For the text-containing cell, return its midpoint in (X, Y) coordinate format. 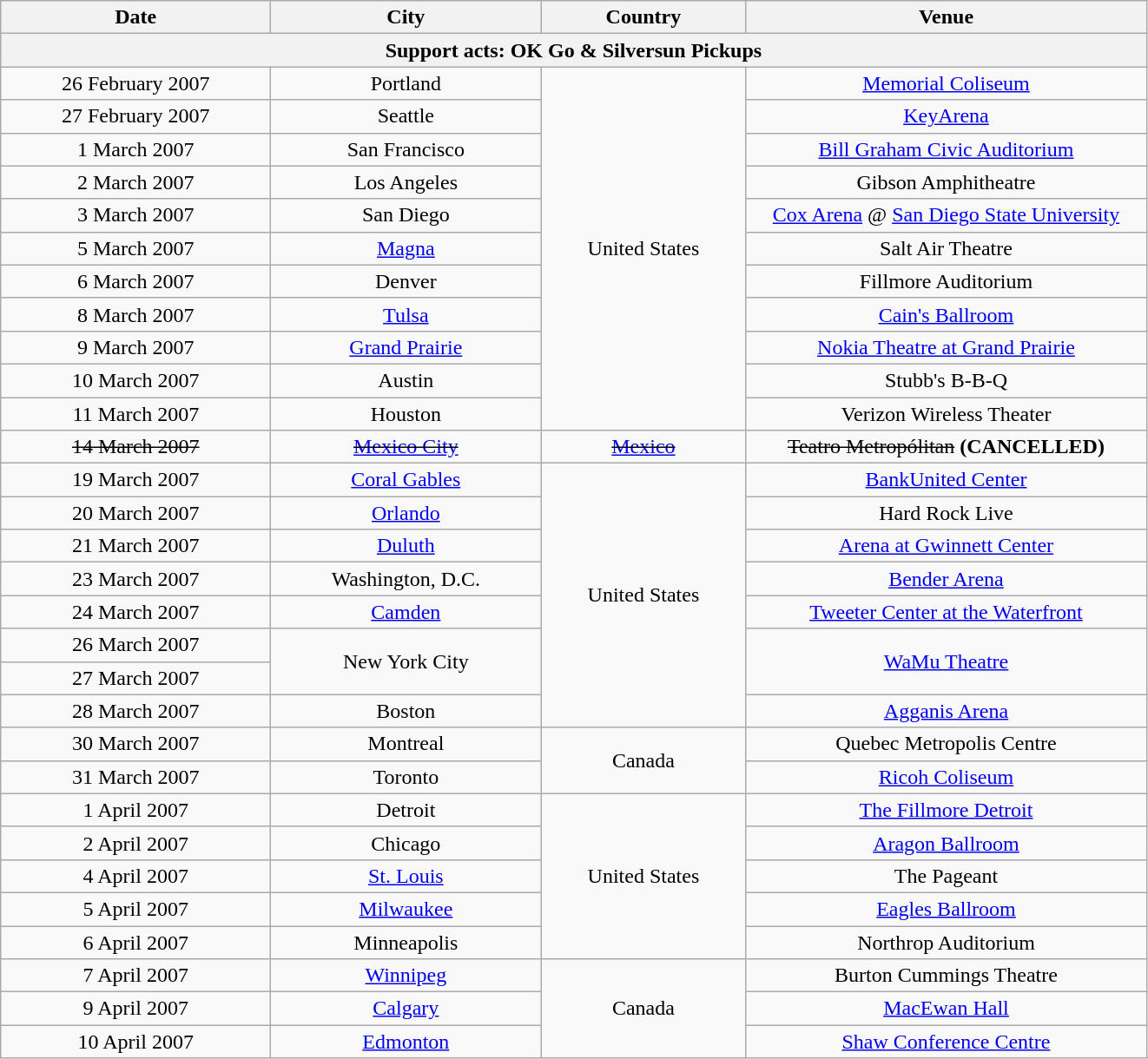
5 April 2007 (135, 909)
St. Louis (406, 876)
1 April 2007 (135, 810)
Verizon Wireless Theater (947, 414)
Burton Cummings Theatre (947, 976)
1 March 2007 (135, 149)
Orlando (406, 513)
24 March 2007 (135, 612)
Camden (406, 612)
Coral Gables (406, 480)
8 March 2007 (135, 314)
6 April 2007 (135, 942)
23 March 2007 (135, 579)
Venue (947, 17)
Agganis Arena (947, 711)
Country (643, 17)
Minneapolis (406, 942)
Fillmore Auditorium (947, 281)
19 March 2007 (135, 480)
Milwaukee (406, 909)
9 March 2007 (135, 347)
Grand Prairie (406, 347)
Winnipeg (406, 976)
San Diego (406, 215)
2 March 2007 (135, 182)
Edmonton (406, 1042)
Quebec Metropolis Centre (947, 744)
Gibson Amphitheatre (947, 182)
Cain's Ballroom (947, 314)
Magna (406, 248)
Seattle (406, 116)
Northrop Auditorium (947, 942)
11 March 2007 (135, 414)
Shaw Conference Centre (947, 1042)
10 April 2007 (135, 1042)
BankUnited Center (947, 480)
Los Angeles (406, 182)
City (406, 17)
Eagles Ballroom (947, 909)
27 March 2007 (135, 678)
14 March 2007 (135, 447)
7 April 2007 (135, 976)
Mexico (643, 447)
Tweeter Center at the Waterfront (947, 612)
The Pageant (947, 876)
Calgary (406, 1009)
Aragon Ballroom (947, 843)
Boston (406, 711)
Memorial Coliseum (947, 83)
Arena at Gwinnett Center (947, 546)
Salt Air Theatre (947, 248)
26 February 2007 (135, 83)
New York City (406, 661)
Austin (406, 380)
Washington, D.C. (406, 579)
Cox Arena @ San Diego State University (947, 215)
MacEwan Hall (947, 1009)
3 March 2007 (135, 215)
10 March 2007 (135, 380)
Toronto (406, 777)
Support acts: OK Go & Silversun Pickups (573, 50)
5 March 2007 (135, 248)
Chicago (406, 843)
31 March 2007 (135, 777)
Teatro Metropólitan (CANCELLED) (947, 447)
Bender Arena (947, 579)
Nokia Theatre at Grand Prairie (947, 347)
Date (135, 17)
30 March 2007 (135, 744)
Stubb's B-B-Q (947, 380)
Duluth (406, 546)
Bill Graham Civic Auditorium (947, 149)
28 March 2007 (135, 711)
Ricoh Coliseum (947, 777)
WaMu Theatre (947, 661)
Portland (406, 83)
20 March 2007 (135, 513)
San Francisco (406, 149)
9 April 2007 (135, 1009)
The Fillmore Detroit (947, 810)
KeyArena (947, 116)
Denver (406, 281)
Montreal (406, 744)
Detroit (406, 810)
26 March 2007 (135, 645)
Houston (406, 414)
2 April 2007 (135, 843)
21 March 2007 (135, 546)
Tulsa (406, 314)
6 March 2007 (135, 281)
27 February 2007 (135, 116)
Hard Rock Live (947, 513)
4 April 2007 (135, 876)
Mexico City (406, 447)
